Capture the cell that displays the provided text and extract its (x, y) central coordinate. 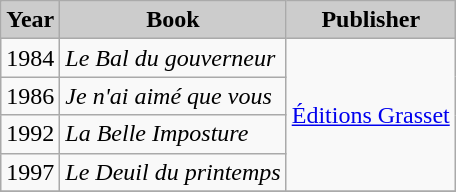
1992 (30, 134)
Book (173, 20)
Publisher (370, 20)
1986 (30, 96)
Je n'ai aimé que vous (173, 96)
La Belle Imposture (173, 134)
Le Bal du gouverneur (173, 58)
Éditions Grasset (370, 115)
Year (30, 20)
Le Deuil du printemps (173, 172)
1997 (30, 172)
1984 (30, 58)
